Locate the cell with the specified text and output its (x, y) center coordinate. 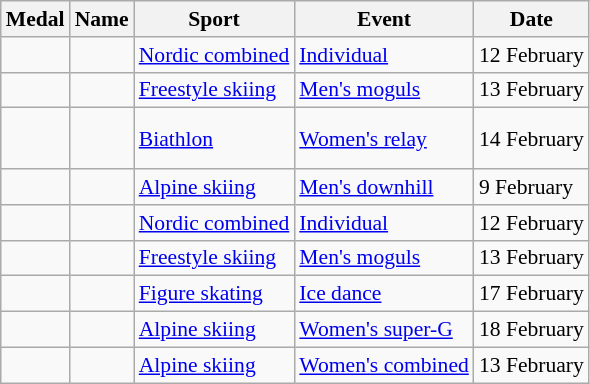
18 February (532, 330)
14 February (532, 138)
Women's super-G (384, 330)
Figure skating (214, 294)
Date (532, 19)
Medal (36, 19)
Biathlon (214, 138)
17 February (532, 294)
Men's downhill (384, 187)
Name (102, 19)
Women's combined (384, 365)
Women's relay (384, 138)
Sport (214, 19)
Event (384, 19)
Ice dance (384, 294)
9 February (532, 187)
